From the cell containing the given text, extract its center point as (X, Y) coordinate. 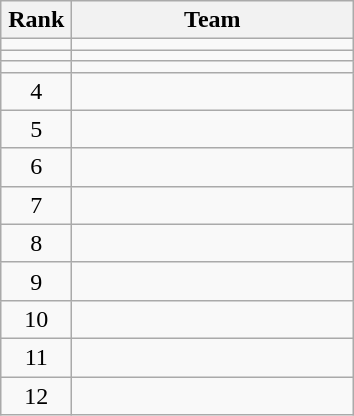
5 (36, 129)
Team (212, 20)
11 (36, 357)
8 (36, 243)
9 (36, 281)
Rank (36, 20)
7 (36, 205)
6 (36, 167)
12 (36, 395)
4 (36, 91)
10 (36, 319)
